Return [X, Y] of the center of cell containing provided text 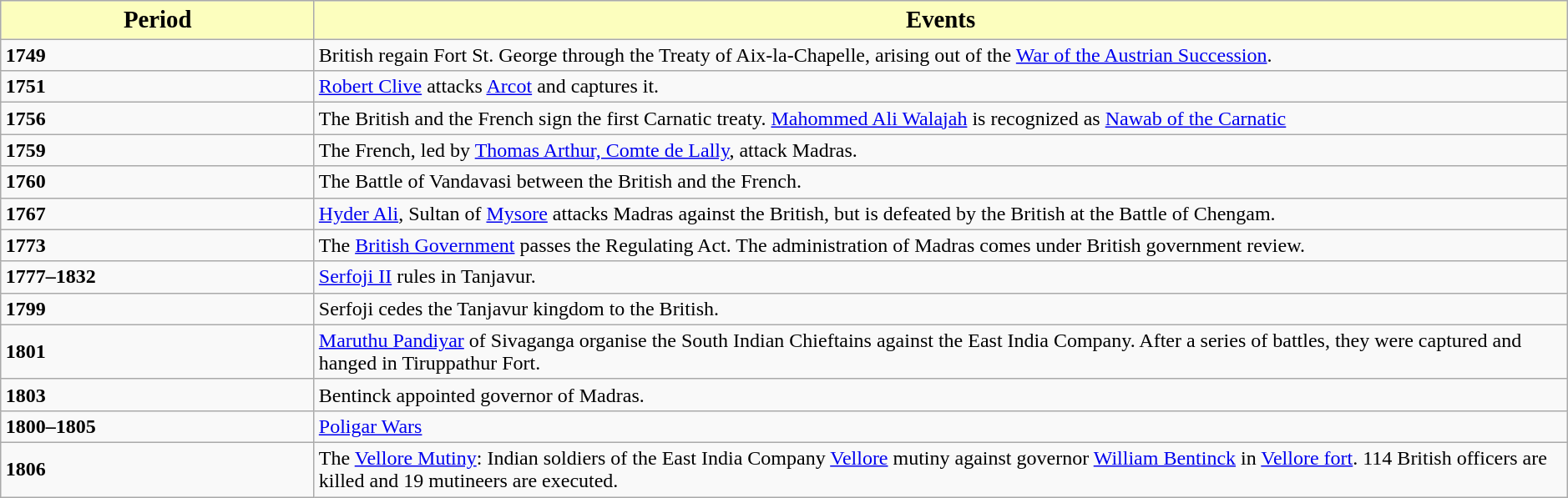
1799 [157, 309]
Robert Clive attacks Arcot and captures it. [940, 87]
Serfoji cedes the Tanjavur kingdom to the British. [940, 309]
1801 [157, 352]
1767 [157, 214]
The British Government passes the Regulating Act. The administration of Madras comes under British government review. [940, 245]
The British and the French sign the first Carnatic treaty. Mahommed Ali Walajah is recognized as Nawab of the Carnatic [940, 118]
1760 [157, 182]
1749 [157, 55]
Serfoji II rules in Tanjavur. [940, 277]
1800–1805 [157, 426]
1806 [157, 469]
British regain Fort St. George through the Treaty of Aix-la-Chapelle, arising out of the War of the Austrian Succession. [940, 55]
1803 [157, 395]
Hyder Ali, Sultan of Mysore attacks Madras against the British, but is defeated by the British at the Battle of Chengam. [940, 214]
1777–1832 [157, 277]
1759 [157, 150]
1751 [157, 87]
1756 [157, 118]
Poligar Wars [940, 426]
Events [940, 20]
1773 [157, 245]
The Battle of Vandavasi between the British and the French. [940, 182]
Period [157, 20]
The French, led by Thomas Arthur, Comte de Lally, attack Madras. [940, 150]
Bentinck appointed governor of Madras. [940, 395]
